Determine the (X, Y) coordinate at the center of the cell enclosing the given text.  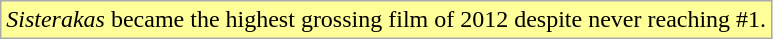
Sisterakas became the highest grossing film of 2012 despite never reaching #1. (386, 20)
